Identify which cell holds the provided text, then report its (x, y) central coordinate. 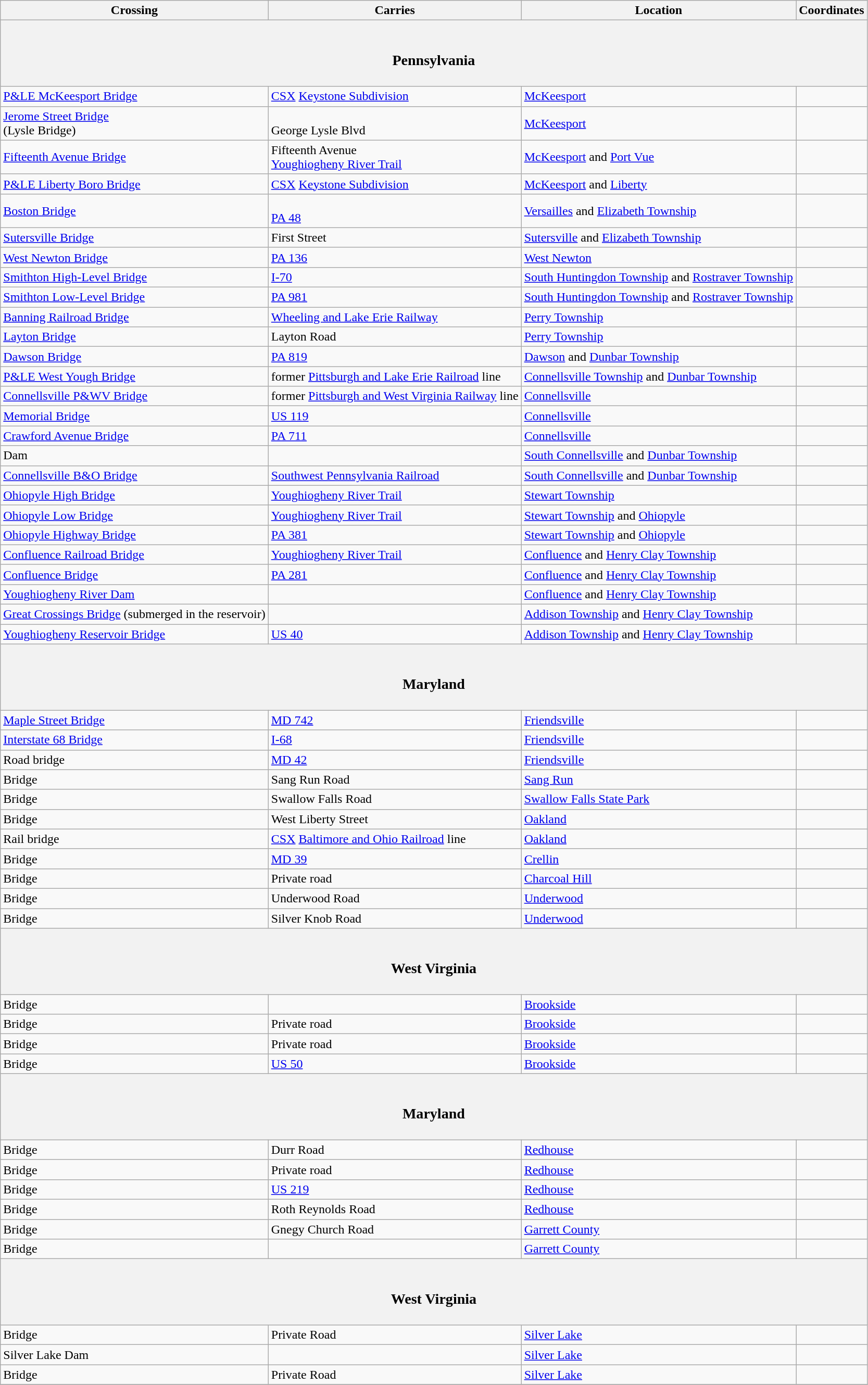
West Liberty Street (395, 819)
Swallow Falls Road (395, 799)
Layton Road (395, 337)
Carries (395, 10)
West Newton Bridge (134, 257)
Maple Street Bridge (134, 720)
Rail bridge (134, 839)
Ohiopyle High Bridge (134, 495)
Fifteenth Avenue Bridge (134, 157)
PA 136 (395, 257)
Gnegy Church Road (395, 1229)
Connellsville B&O Bridge (134, 475)
PA 281 (395, 574)
West Newton (659, 257)
Road bridge (134, 760)
First Street (395, 237)
Sutersville and Elizabeth Township (659, 237)
I-70 (395, 277)
Youghiogheny River Dam (134, 594)
Dam (134, 456)
US 219 (395, 1189)
Dawson and Dunbar Township (659, 357)
former Pittsburgh and Lake Erie Railroad line (395, 376)
CSX Baltimore and Ohio Railroad line (395, 839)
Charcoal Hill (659, 878)
PA 381 (395, 535)
P&LE McKeesport Bridge (134, 96)
Crellin (659, 859)
Connellsville P&WV Bridge (134, 396)
US 119 (395, 416)
Silver Lake Dam (134, 1355)
Dawson Bridge (134, 357)
Sutersville Bridge (134, 237)
Pennsylvania (434, 53)
Sang Run (659, 779)
Swallow Falls State Park (659, 799)
MD 42 (395, 760)
Boston Bridge (134, 210)
Sang Run Road (395, 779)
Ohiopyle Low Bridge (134, 515)
former Pittsburgh and West Virginia Railway line (395, 396)
Southwest Pennsylvania Railroad (395, 475)
PA 981 (395, 297)
Banning Railroad Bridge (134, 317)
US 50 (395, 1064)
P&LE West Yough Bridge (134, 376)
George Lysle Blvd (395, 123)
P&LE Liberty Boro Bridge (134, 184)
Jerome Street Bridge(Lysle Bridge) (134, 123)
PA 819 (395, 357)
Stewart Township (659, 495)
US 40 (395, 634)
Fifteenth AvenueYoughiogheny River Trail (395, 157)
Crawford Avenue Bridge (134, 436)
Interstate 68 Bridge (134, 740)
Silver Knob Road (395, 918)
McKeesport and Port Vue (659, 157)
MD 39 (395, 859)
Confluence Railroad Bridge (134, 555)
Location (659, 10)
Roth Reynolds Road (395, 1209)
Connellsville Township and Dunbar Township (659, 376)
Layton Bridge (134, 337)
MD 742 (395, 720)
Smithton High-Level Bridge (134, 277)
PA 711 (395, 436)
Underwood Road (395, 898)
Confluence Bridge (134, 574)
Versailles and Elizabeth Township (659, 210)
Great Crossings Bridge (submerged in the reservoir) (134, 614)
Ohiopyle Highway Bridge (134, 535)
Smithton Low-Level Bridge (134, 297)
I-68 (395, 740)
Coordinates (832, 10)
Youghiogheny Reservoir Bridge (134, 634)
McKeesport and Liberty (659, 184)
Crossing (134, 10)
Memorial Bridge (134, 416)
PA 48 (395, 210)
Durr Road (395, 1150)
Wheeling and Lake Erie Railway (395, 317)
